Search for the cell housing the specified text and yield its (x, y) center coordinate. 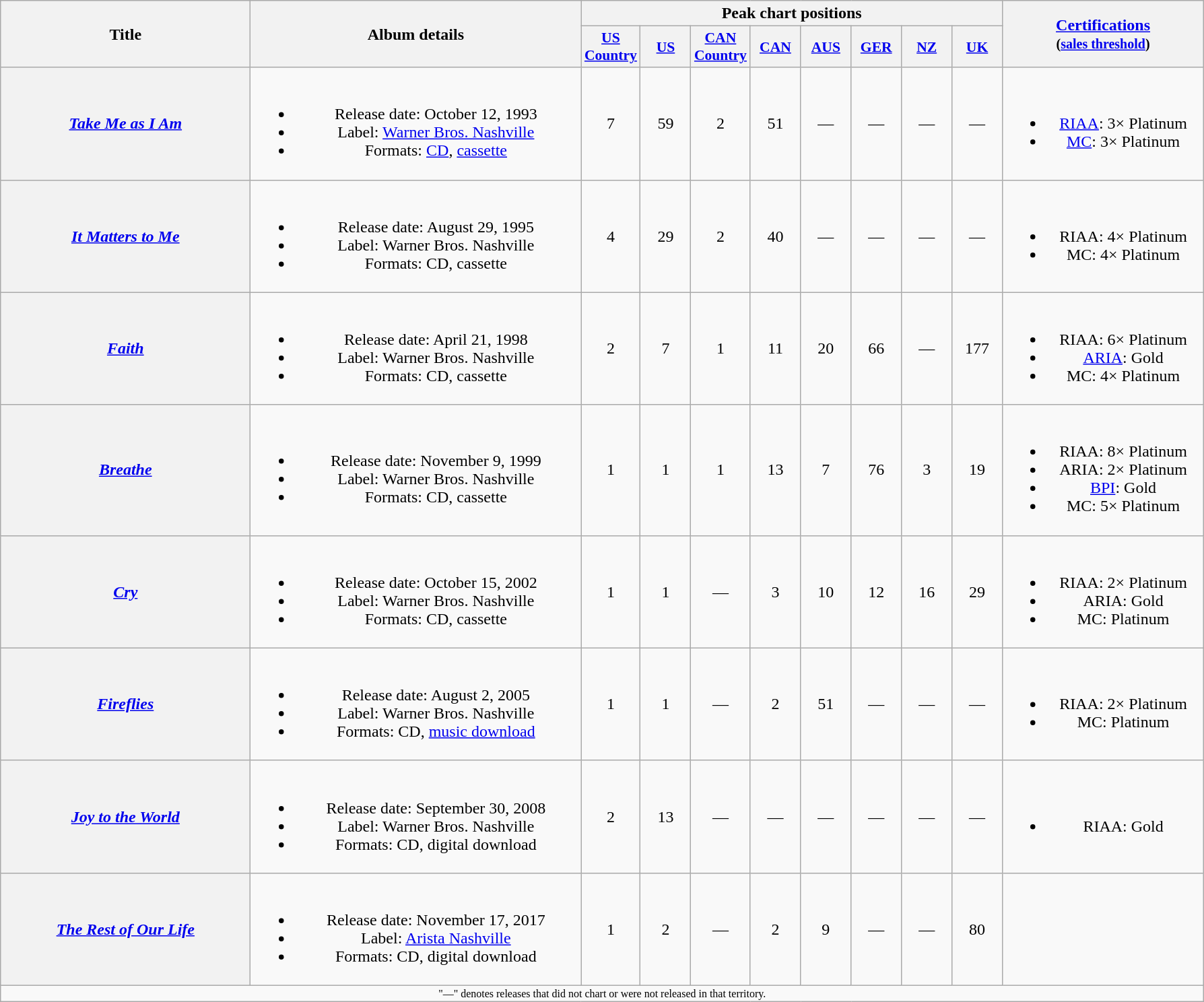
Release date: August 29, 1995Label: Warner Bros. NashvilleFormats: CD, cassette (416, 236)
Release date: April 21, 1998Label: Warner Bros. NashvilleFormats: CD, cassette (416, 349)
80 (978, 929)
4 (611, 236)
The Rest of Our Life (125, 929)
RIAA: 3× PlatinumMC: 3× Platinum (1103, 124)
Title (125, 34)
40 (776, 236)
Fireflies (125, 704)
Cry (125, 591)
Release date: November 9, 1999Label: Warner Bros. NashvilleFormats: CD, cassette (416, 470)
Breathe (125, 470)
20 (826, 349)
12 (877, 591)
UK (978, 47)
59 (665, 124)
RIAA: 2× PlatinumMC: Platinum (1103, 704)
Release date: September 30, 2008Label: Warner Bros. NashvilleFormats: CD, digital download (416, 816)
USCountry (611, 47)
RIAA: Gold (1103, 816)
It Matters to Me (125, 236)
GER (877, 47)
19 (978, 470)
Album details (416, 34)
66 (877, 349)
10 (826, 591)
RIAA: 2× PlatinumARIA: GoldMC: Platinum (1103, 591)
RIAA: 4× PlatinumMC: 4× Platinum (1103, 236)
"—" denotes releases that did not chart or were not released in that territory. (602, 993)
9 (826, 929)
Faith (125, 349)
CAN (776, 47)
RIAA: 6× PlatinumARIA: GoldMC: 4× Platinum (1103, 349)
Take Me as I Am (125, 124)
177 (978, 349)
Certifications(sales threshold) (1103, 34)
Release date: August 2, 2005Label: Warner Bros. NashvilleFormats: CD, music download (416, 704)
Joy to the World (125, 816)
AUS (826, 47)
Release date: November 17, 2017Label: Arista NashvilleFormats: CD, digital download (416, 929)
Release date: October 12, 1993Label: Warner Bros. NashvilleFormats: CD, cassette (416, 124)
Peak chart positions (792, 13)
16 (927, 591)
11 (776, 349)
Release date: October 15, 2002Label: Warner Bros. NashvilleFormats: CD, cassette (416, 591)
RIAA: 8× PlatinumARIA: 2× PlatinumBPI: GoldMC: 5× Platinum (1103, 470)
CANCountry (721, 47)
76 (877, 470)
US (665, 47)
NZ (927, 47)
